Determine the [X, Y] coordinate at the center of the cell enclosing the given text.  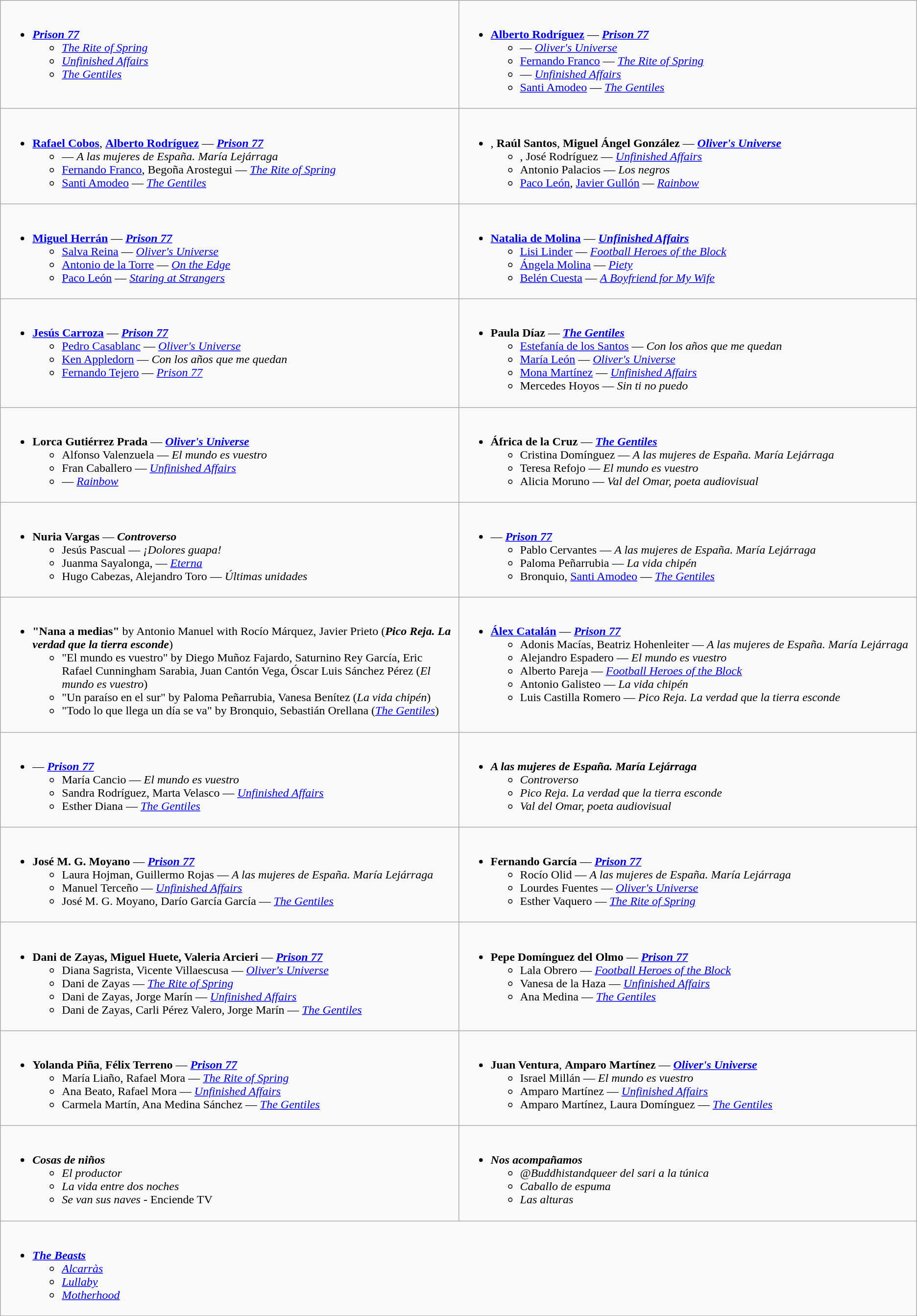
Pepe Domínguez del Olmo — Prison 77Lala Obrero — Football Heroes of the BlockVanesa de la Haza — Unfinished AffairsAna Medina — The Gentiles [688, 976]
Cosas de niñosEl productorLa vida entre dos nochesSe van sus naves - Enciende TV [229, 1173]
Nos acompañamos@Buddhistandqueer del sari a la túnicaCaballo de espumaLas alturas [688, 1173]
Miguel Herrán — Prison 77Salva Reina — Oliver's UniverseAntonio de la Torre — On the EdgePaco León — Staring at Strangers [229, 251]
— Prison 77María Cancio — El mundo es vuestroSandra Rodríguez, Marta Velasco — Unfinished AffairsEsther Diana — The Gentiles [229, 780]
— Prison 77Pablo Cervantes — A las mujeres de España. María LejárragaPaloma Peñarrubia — La vida chipénBronquio, Santi Amodeo — The Gentiles [688, 550]
Natalia de Molina — Unfinished AffairsLisi Linder — Football Heroes of the BlockÁngela Molina — PietyBelén Cuesta — A Boyfriend for My Wife [688, 251]
Jesús Carroza — Prison 77Pedro Casablanc — Oliver's UniverseKen Appledorn — Con los años que me quedanFernando Tejero — Prison 77 [229, 353]
Alberto Rodríguez — Prison 77 — Oliver's UniverseFernando Franco — The Rite of Spring — Unfinished AffairsSanti Amodeo — The Gentiles [688, 55]
Lorca Gutiérrez Prada — Oliver's UniverseAlfonso Valenzuela — El mundo es vuestroFran Caballero — Unfinished Affairs — Rainbow [229, 455]
The BeastsAlcarràsLullabyMotherhood [458, 1268]
Nuria Vargas — ControversoJesús Pascual — ¡Dolores guapa!Juanma Sayalonga, — EternaHugo Cabezas, Alejandro Toro — Últimas unidades [229, 550]
A las mujeres de España. María LejárragaControversoPico Reja. La verdad que la tierra escondeVal del Omar, poeta audiovisual [688, 780]
Prison 77The Rite of SpringUnfinished AffairsThe Gentiles [229, 55]
